Extract the [X, Y] coordinate from the center of the cell holding the provided text.  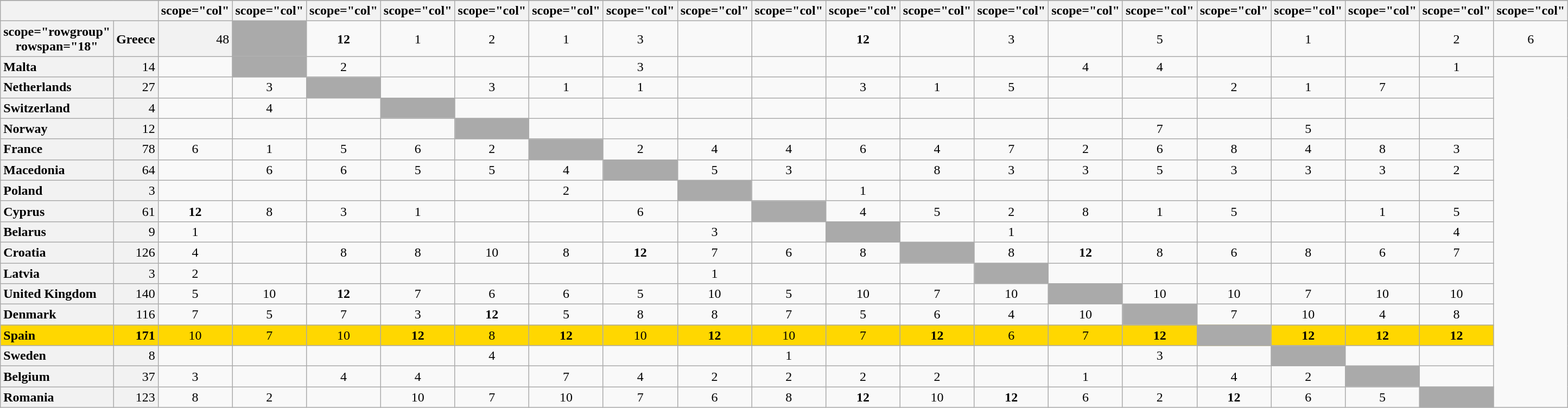
123 [136, 397]
37 [136, 377]
scope="rowgroup" rowspan="18" [57, 39]
78 [136, 149]
Denmark [57, 315]
Greece [136, 39]
Latvia [57, 273]
171 [136, 335]
126 [136, 252]
Spain [57, 335]
Switzerland [57, 108]
140 [136, 294]
France [57, 149]
61 [136, 211]
14 [136, 67]
Belarus [57, 232]
Norway [57, 129]
Croatia [57, 252]
Belgium [57, 377]
Malta [57, 67]
48 [195, 39]
9 [136, 232]
64 [136, 170]
Cyprus [57, 211]
United Kingdom [57, 294]
Macedonia [57, 170]
Netherlands [57, 87]
Poland [57, 190]
Romania [57, 397]
116 [136, 315]
27 [136, 87]
Sweden [57, 356]
